For the text-containing cell, return its midpoint in [x, y] coordinate format. 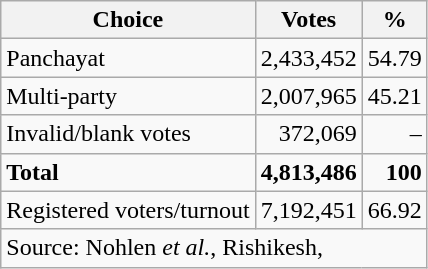
2,007,965 [308, 96]
– [394, 134]
100 [394, 172]
Votes [308, 20]
372,069 [308, 134]
66.92 [394, 210]
Panchayat [128, 58]
2,433,452 [308, 58]
45.21 [394, 96]
Invalid/blank votes [128, 134]
7,192,451 [308, 210]
Total [128, 172]
Registered voters/turnout [128, 210]
Multi-party [128, 96]
54.79 [394, 58]
Source: Nohlen et al., Rishikesh, [214, 248]
4,813,486 [308, 172]
Choice [128, 20]
% [394, 20]
